Find where the given text appears and provide that cell's center as [x, y] coordinate. 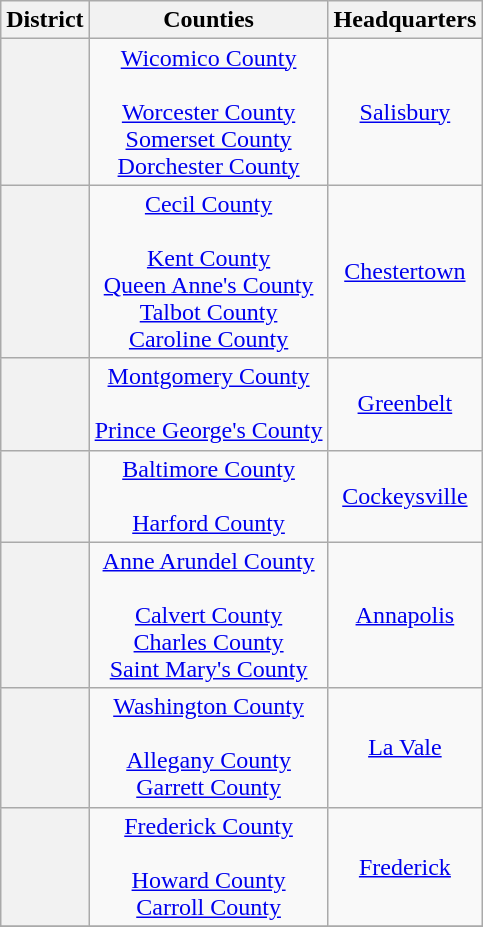
Headquarters [405, 20]
Salisbury [405, 112]
Montgomery County Prince George's County [208, 404]
Cecil County Kent County Queen Anne's County Talbot County Caroline County [208, 272]
Frederick County Howard County Carroll County [208, 866]
Washington County Allegany County Garrett County [208, 748]
Cockeysville [405, 496]
Baltimore County Harford County [208, 496]
Counties [208, 20]
Greenbelt [405, 404]
Anne Arundel County Calvert County Charles County Saint Mary's County [208, 615]
La Vale [405, 748]
District [45, 20]
Frederick [405, 866]
Chestertown [405, 272]
Wicomico County Worcester County Somerset County Dorchester County [208, 112]
Annapolis [405, 615]
